Detect which cell encompasses the target text, then output its [X, Y] center coordinate. 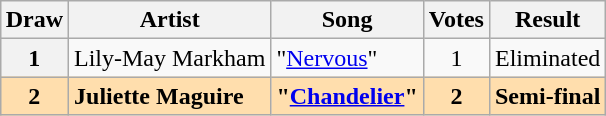
Lily-May Markham [170, 58]
"Nervous" [347, 58]
Artist [170, 20]
"Chandelier" [347, 96]
Juliette Maguire [170, 96]
Song [347, 20]
Result [547, 20]
Votes [456, 20]
Draw [34, 20]
Eliminated [547, 58]
Semi-final [547, 96]
